Locate the cell with the specified text and output its [x, y] center coordinate. 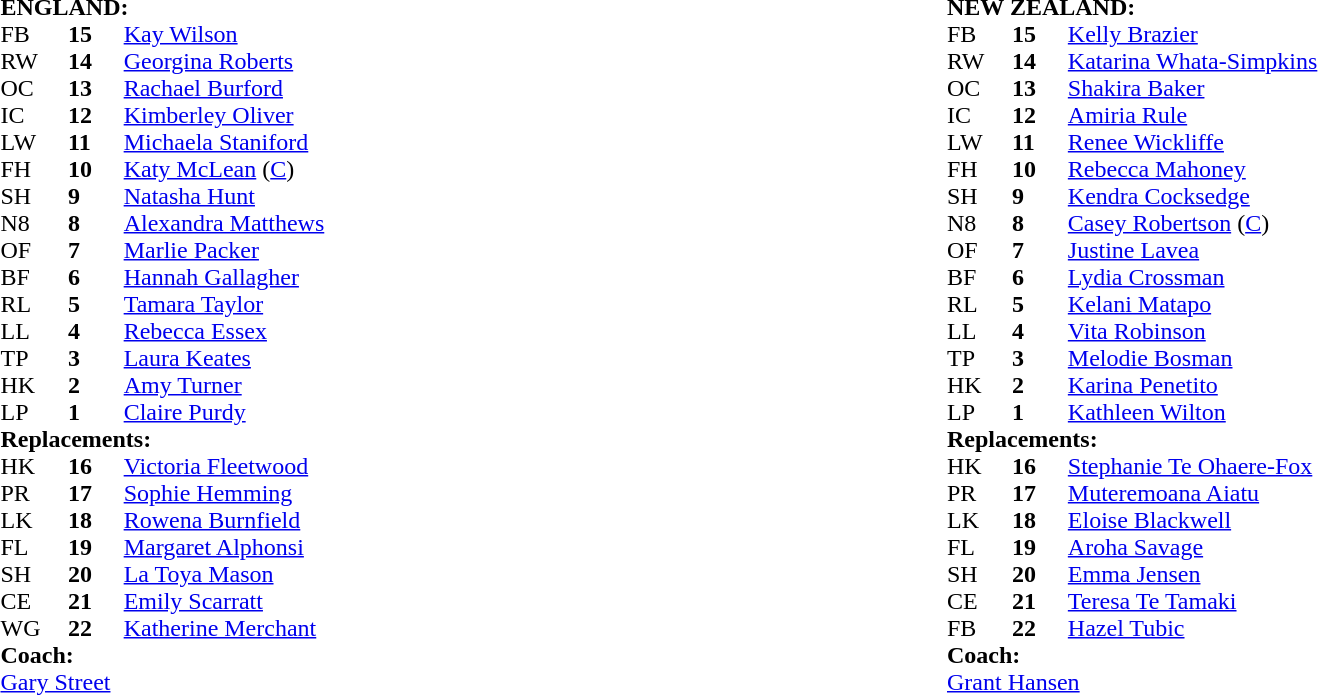
Georgina Roberts [328, 62]
Tamara Taylor [328, 304]
Amy Turner [328, 386]
Emily Scarratt [328, 602]
Katherine Merchant [328, 628]
Gary Street [470, 682]
Kay Wilson [328, 34]
Michaela Staniford [328, 142]
Rebecca Essex [328, 332]
Claire Purdy [328, 412]
Rachael Burford [328, 88]
Katy McLean (C) [328, 170]
Coach: [470, 656]
Laura Keates [328, 358]
Margaret Alphonsi [328, 548]
Sophie Hemming [328, 494]
Victoria Fleetwood [328, 466]
Replacements: [470, 440]
WG [34, 628]
La Toya Mason [328, 574]
Kimberley Oliver [328, 116]
Hannah Gallagher [328, 278]
Alexandra Matthews [328, 224]
Natasha Hunt [328, 196]
Marlie Packer [328, 250]
Rowena Burnfield [328, 520]
